For the text-containing cell, return its midpoint in (x, y) coordinate format. 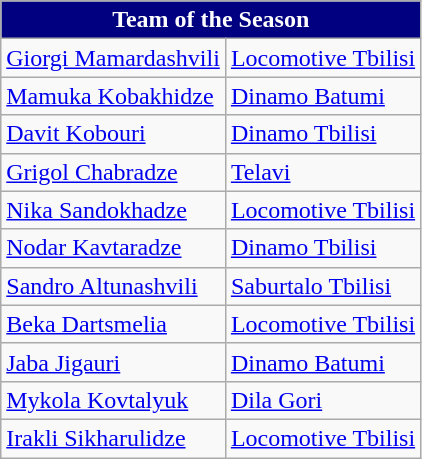
Beka Dartsmelia (114, 324)
Mykola Kovtalyuk (114, 400)
Saburtalo Tbilisi (322, 286)
Team of the Season (211, 20)
Giorgi Mamardashvili (114, 58)
Dila Gori (322, 400)
Davit Kobouri (114, 134)
Sandro Altunashvili (114, 286)
Telavi (322, 172)
Irakli Sikharulidze (114, 438)
Grigol Chabradze (114, 172)
Jaba Jigauri (114, 362)
Nika Sandokhadze (114, 210)
Nodar Kavtaradze (114, 248)
Mamuka Kobakhidze (114, 96)
